Return the [X, Y] coordinate for the center point of the cell that contains the specified text.  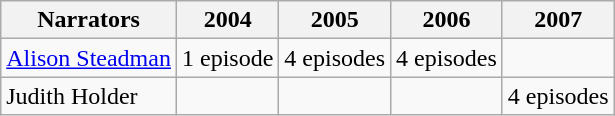
2005 [335, 20]
2004 [227, 20]
Judith Holder [89, 96]
2006 [447, 20]
1 episode [227, 58]
Alison Steadman [89, 58]
2007 [558, 20]
Narrators [89, 20]
